Output the [X, Y] coordinate of the center of the cell containing the given text.  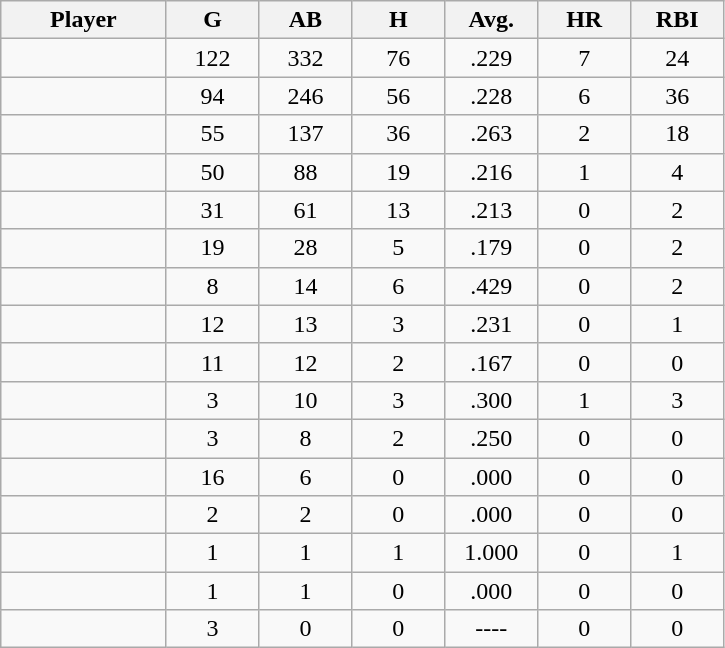
10 [306, 400]
.263 [492, 134]
.167 [492, 362]
11 [212, 362]
61 [306, 210]
Player [84, 20]
G [212, 20]
.300 [492, 400]
4 [678, 172]
H [398, 20]
RBI [678, 20]
.250 [492, 438]
.216 [492, 172]
.231 [492, 324]
.229 [492, 58]
246 [306, 96]
7 [584, 58]
.429 [492, 286]
55 [212, 134]
18 [678, 134]
AB [306, 20]
14 [306, 286]
.213 [492, 210]
31 [212, 210]
.228 [492, 96]
Avg. [492, 20]
.179 [492, 248]
28 [306, 248]
332 [306, 58]
94 [212, 96]
122 [212, 58]
HR [584, 20]
5 [398, 248]
76 [398, 58]
24 [678, 58]
137 [306, 134]
88 [306, 172]
56 [398, 96]
16 [212, 477]
1.000 [492, 553]
---- [492, 629]
50 [212, 172]
